Extract the [X, Y] coordinate from the center of the cell holding the provided text.  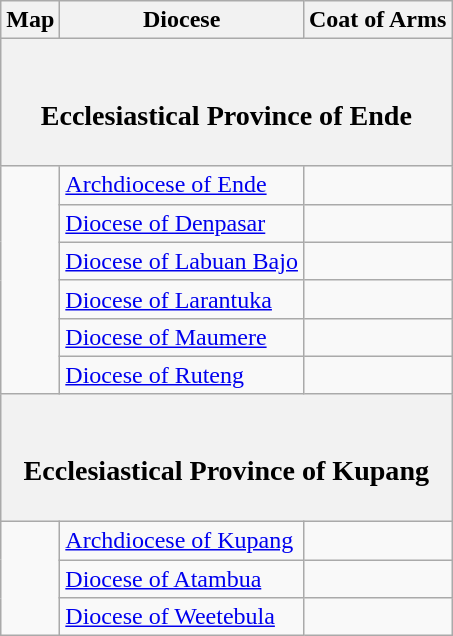
Diocese of Denpasar [182, 223]
Archdiocese of Kupang [182, 541]
Coat of Arms [377, 20]
Diocese of Atambua [182, 579]
Diocese of Larantuka [182, 299]
Diocese of Weetebula [182, 617]
Ecclesiastical Province of Kupang [226, 458]
Archdiocese of Ende [182, 185]
Diocese of Labuan Bajo [182, 261]
Map [30, 20]
Diocese of Maumere [182, 337]
Ecclesiastical Province of Ende [226, 102]
Diocese of Ruteng [182, 375]
Diocese [182, 20]
